Extract the [X, Y] coordinate from the center of the cell holding the provided text.  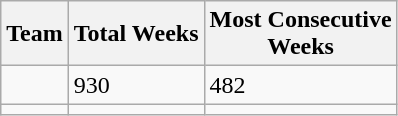
482 [300, 85]
Total Weeks [136, 34]
Team [35, 34]
930 [136, 85]
Most ConsecutiveWeeks [300, 34]
